Provide the [x, y] coordinate of the cell's center where the given text is located.  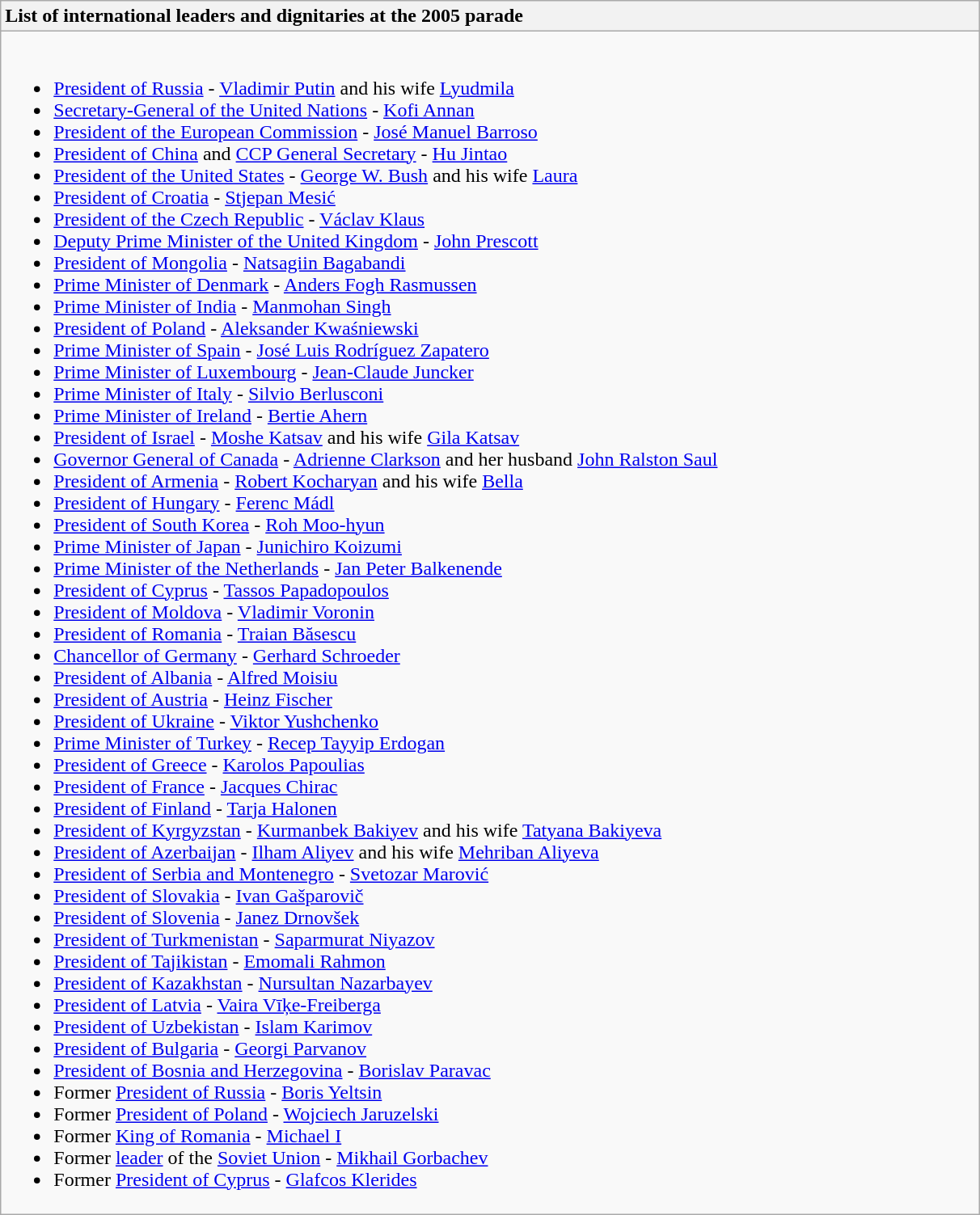
List of international leaders and dignitaries at the 2005 parade [490, 16]
